Locate the cell with the specified text and output its (X, Y) center coordinate. 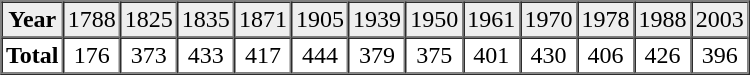
1871 (262, 20)
433 (206, 56)
396 (720, 56)
401 (492, 56)
375 (434, 56)
Total (33, 56)
2003 (720, 20)
1988 (662, 20)
1978 (606, 20)
1835 (206, 20)
1961 (492, 20)
1970 (548, 20)
1788 (92, 20)
426 (662, 56)
176 (92, 56)
Year (33, 20)
373 (148, 56)
1950 (434, 20)
1939 (378, 20)
1905 (320, 20)
379 (378, 56)
444 (320, 56)
430 (548, 56)
417 (262, 56)
406 (606, 56)
1825 (148, 20)
